Return (X, Y) of the center of cell containing provided text 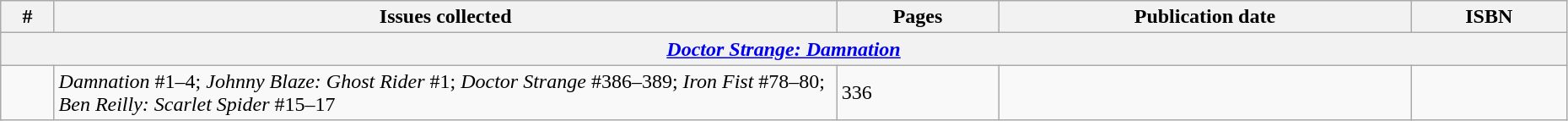
Damnation #1–4; Johnny Blaze: Ghost Rider #1; Doctor Strange #386–389; Iron Fist #78–80; Ben Reilly: Scarlet Spider #15–17 (445, 93)
ISBN (1489, 17)
336 (918, 93)
# (27, 17)
Doctor Strange: Damnation (784, 49)
Pages (918, 17)
Issues collected (445, 17)
Publication date (1205, 17)
